For the text-containing cell, return its midpoint in [x, y] coordinate format. 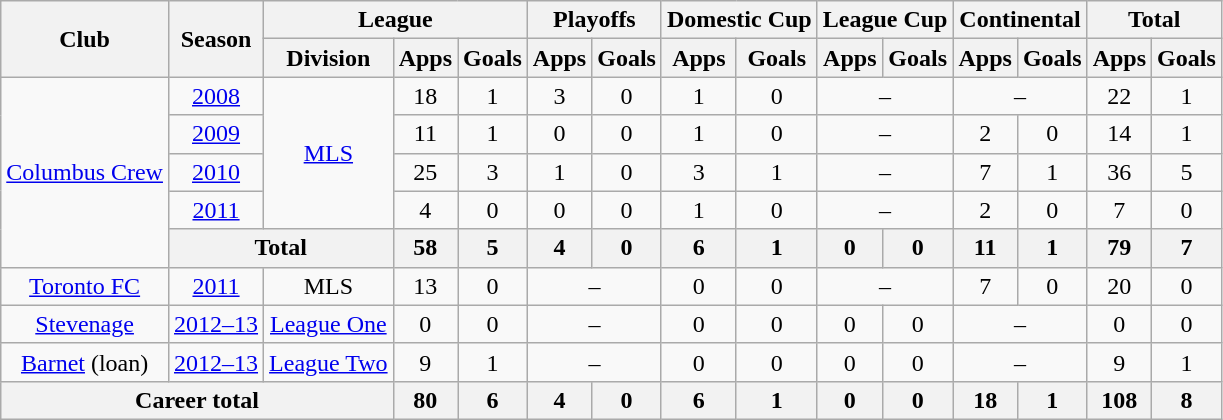
Stevenage [85, 324]
58 [425, 248]
Club [85, 39]
108 [1119, 400]
Toronto FC [85, 286]
Season [216, 39]
2008 [216, 96]
Continental [1020, 20]
22 [1119, 96]
Division [329, 58]
League Two [329, 362]
Columbus Crew [85, 172]
14 [1119, 134]
League One [329, 324]
League [396, 20]
80 [425, 400]
Domestic Cup [739, 20]
20 [1119, 286]
2009 [216, 134]
League Cup [885, 20]
2010 [216, 172]
36 [1119, 172]
25 [425, 172]
Barnet (loan) [85, 362]
8 [1187, 400]
13 [425, 286]
Playoffs [594, 20]
79 [1119, 248]
Career total [197, 400]
